Identify which cell holds the provided text, then report its (x, y) central coordinate. 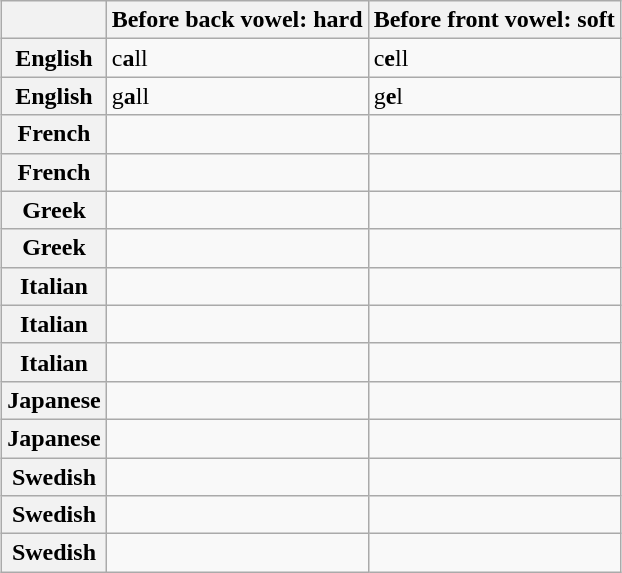
call (237, 58)
gall (237, 96)
gel (494, 96)
Before front vowel: soft (494, 20)
Before back vowel: hard (237, 20)
cell (494, 58)
